Determine the (x, y) coordinate at the center of the cell enclosing the given text.  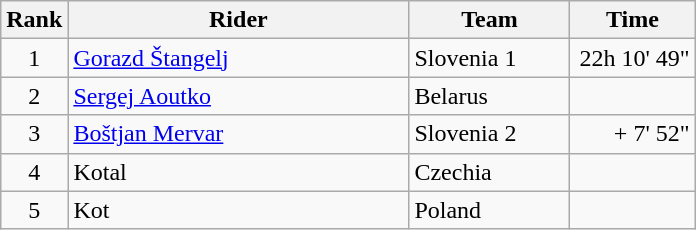
Slovenia 2 (490, 134)
Slovenia 1 (490, 58)
Rider (238, 20)
4 (34, 172)
22h 10' 49" (632, 58)
Czechia (490, 172)
1 (34, 58)
+ 7' 52" (632, 134)
Kotal (238, 172)
Rank (34, 20)
2 (34, 96)
5 (34, 210)
Gorazd Štangelj (238, 58)
Boštjan Mervar (238, 134)
Kot (238, 210)
Team (490, 20)
Belarus (490, 96)
Time (632, 20)
Sergej Aoutko (238, 96)
3 (34, 134)
Poland (490, 210)
